Output the (x, y) coordinate of the center of the cell containing the given text.  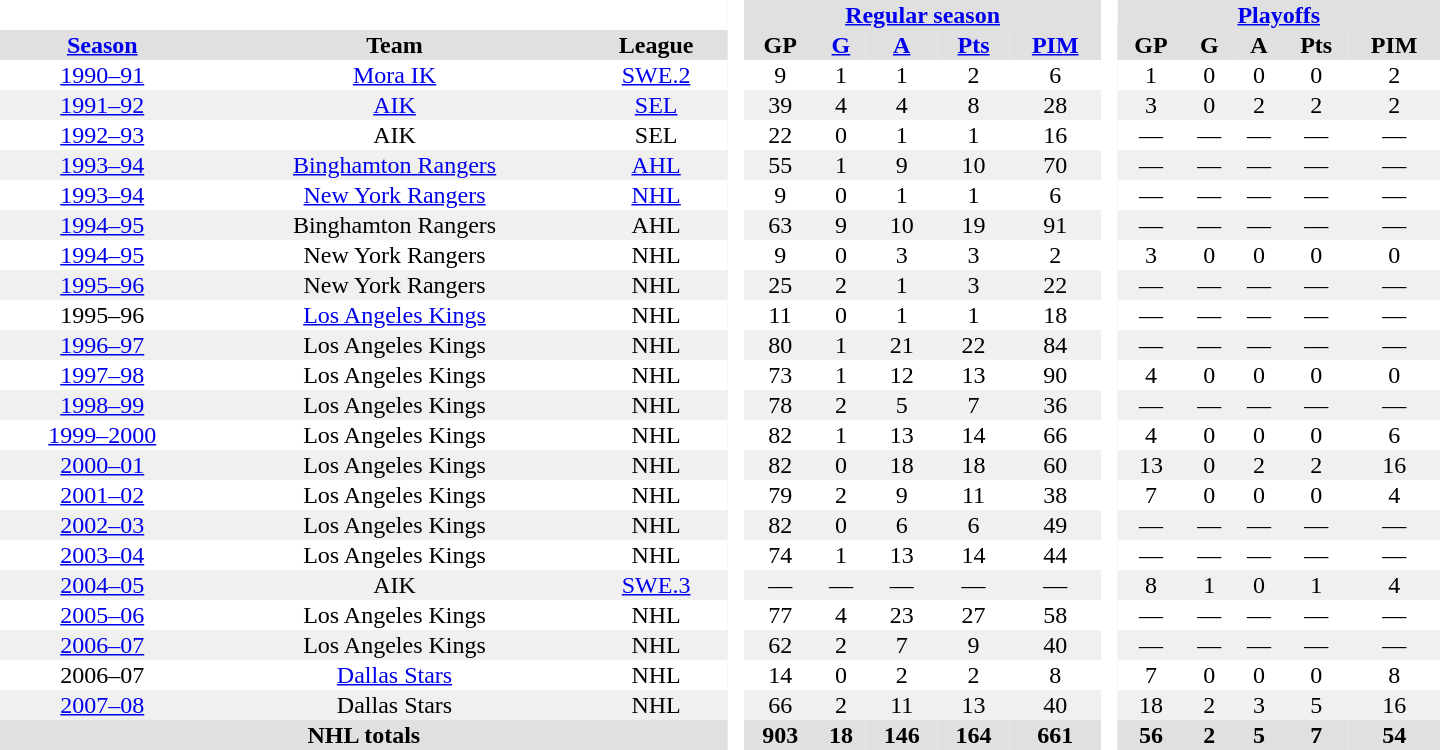
74 (780, 555)
84 (1054, 345)
Season (102, 45)
60 (1054, 465)
23 (902, 615)
1998–99 (102, 405)
58 (1054, 615)
91 (1054, 225)
77 (780, 615)
1996–97 (102, 345)
70 (1054, 165)
2002–03 (102, 525)
2003–04 (102, 555)
79 (780, 495)
12 (902, 375)
1992–93 (102, 135)
39 (780, 105)
903 (780, 735)
164 (974, 735)
27 (974, 615)
1990–91 (102, 75)
25 (780, 285)
28 (1054, 105)
146 (902, 735)
90 (1054, 375)
2004–05 (102, 585)
SWE.3 (656, 585)
38 (1054, 495)
80 (780, 345)
Mora IK (394, 75)
661 (1054, 735)
1997–98 (102, 375)
Regular season (922, 15)
36 (1054, 405)
19 (974, 225)
55 (780, 165)
63 (780, 225)
44 (1054, 555)
1999–2000 (102, 435)
Team (394, 45)
21 (902, 345)
Playoffs (1279, 15)
2005–06 (102, 615)
56 (1152, 735)
League (656, 45)
2007–08 (102, 705)
SWE.2 (656, 75)
78 (780, 405)
49 (1054, 525)
1991–92 (102, 105)
2001–02 (102, 495)
2000–01 (102, 465)
NHL totals (364, 735)
54 (1394, 735)
62 (780, 645)
73 (780, 375)
